For the text-containing cell, return its midpoint in [x, y] coordinate format. 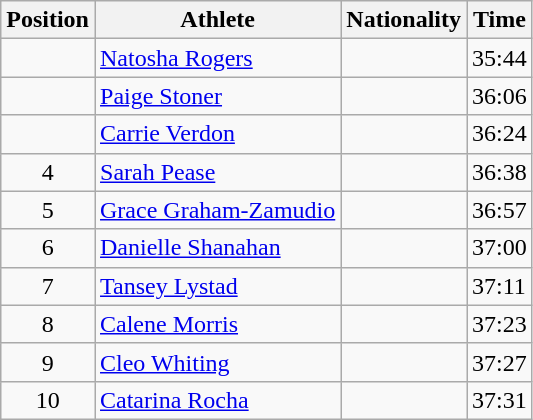
36:57 [500, 210]
4 [48, 172]
Paige Stoner [217, 96]
7 [48, 286]
Sarah Pease [217, 172]
6 [48, 248]
Tansey Lystad [217, 286]
Calene Morris [217, 324]
Carrie Verdon [217, 134]
Danielle Shanahan [217, 248]
37:31 [500, 400]
8 [48, 324]
Natosha Rogers [217, 58]
37:23 [500, 324]
35:44 [500, 58]
9 [48, 362]
Catarina Rocha [217, 400]
36:24 [500, 134]
37:27 [500, 362]
Nationality [404, 20]
Position [48, 20]
37:00 [500, 248]
Cleo Whiting [217, 362]
Time [500, 20]
Athlete [217, 20]
36:06 [500, 96]
Grace Graham-Zamudio [217, 210]
36:38 [500, 172]
37:11 [500, 286]
10 [48, 400]
5 [48, 210]
